Find where the given text appears and provide that cell's center as [x, y] coordinate. 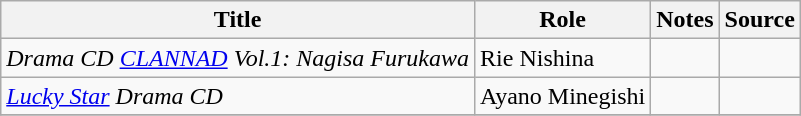
Title [238, 20]
Drama CD CLANNAD Vol.1: Nagisa Furukawa [238, 58]
Role [563, 20]
Lucky Star Drama CD [238, 96]
Rie Nishina [563, 58]
Notes [685, 20]
Ayano Minegishi [563, 96]
Source [760, 20]
